Pinpoint the cell where the given text exists, returning its [x, y] midpoint coordinate. 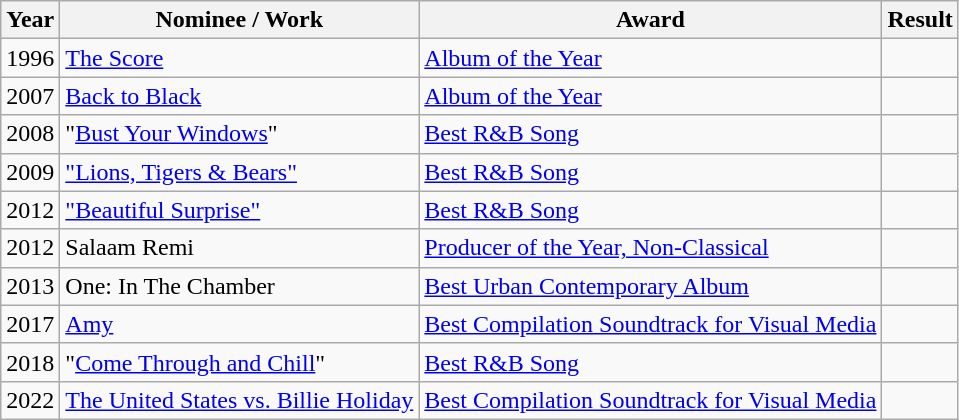
2007 [30, 96]
"Come Through and Chill" [240, 362]
2018 [30, 362]
2009 [30, 172]
2008 [30, 134]
Amy [240, 324]
Salaam Remi [240, 248]
Best Urban Contemporary Album [650, 286]
Year [30, 20]
2022 [30, 400]
Award [650, 20]
Result [920, 20]
2017 [30, 324]
The United States vs. Billie Holiday [240, 400]
1996 [30, 58]
One: In The Chamber [240, 286]
Producer of the Year, Non-Classical [650, 248]
"Lions, Tigers & Bears" [240, 172]
Back to Black [240, 96]
"Beautiful Surprise" [240, 210]
"Bust Your Windows" [240, 134]
The Score [240, 58]
Nominee / Work [240, 20]
2013 [30, 286]
